Detect which cell encompasses the target text, then output its [x, y] center coordinate. 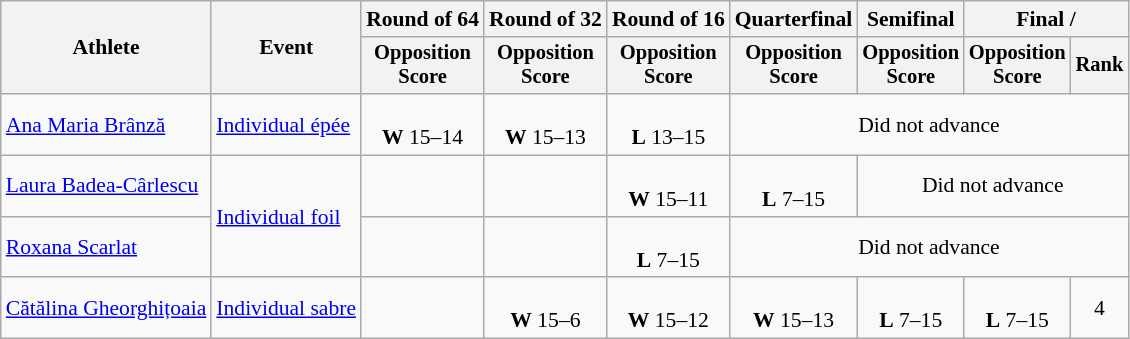
Athlete [106, 48]
W 15–11 [668, 186]
W 15–12 [668, 308]
Rank [1100, 66]
Individual foil [286, 217]
L 13–15 [668, 124]
W 15–14 [422, 124]
Round of 32 [546, 19]
4 [1100, 308]
Roxana Scarlat [106, 248]
Cătălina Gheorghițoaia [106, 308]
Semifinal [910, 19]
Ana Maria Brânză [106, 124]
Round of 16 [668, 19]
Quarterfinal [794, 19]
Final / [1046, 19]
W 15–6 [546, 308]
Round of 64 [422, 19]
Laura Badea-Cârlescu [106, 186]
Event [286, 48]
Individual épée [286, 124]
Individual sabre [286, 308]
